Return (x, y) of the center of cell containing provided text 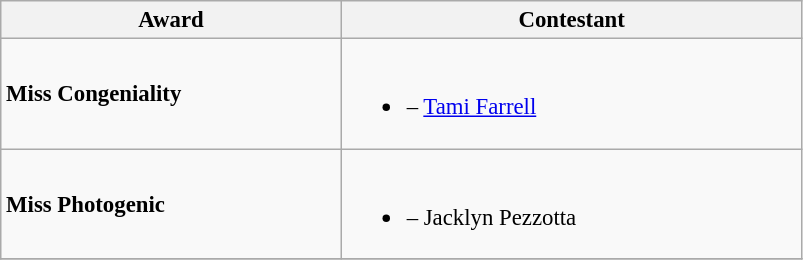
Award (172, 20)
– Jacklyn Pezzotta (572, 204)
Contestant (572, 20)
– Tami Farrell (572, 94)
Miss Photogenic (172, 204)
Miss Congeniality (172, 94)
